Scan for the cell matching the given text and deliver its [x, y] coordinate at center. 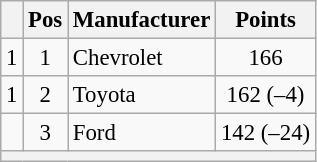
142 (–24) [266, 133]
Ford [142, 133]
2 [46, 95]
Points [266, 20]
166 [266, 58]
3 [46, 133]
Manufacturer [142, 20]
Toyota [142, 95]
162 (–4) [266, 95]
Chevrolet [142, 58]
Pos [46, 20]
